Output the [x, y] coordinate of the center of the cell containing the given text.  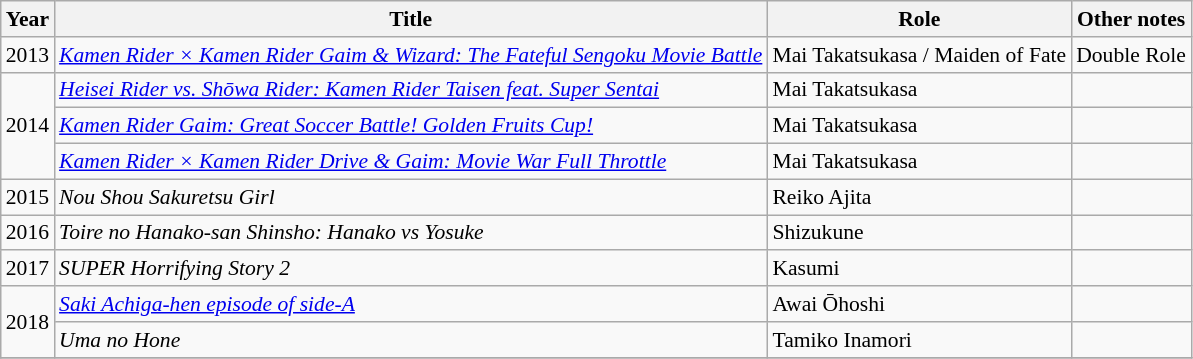
Role [919, 19]
Nou Shou Sakuretsu Girl [410, 197]
Title [410, 19]
Kamen Rider Gaim: Great Soccer Battle! Golden Fruits Cup! [410, 126]
Shizukune [919, 233]
Reiko Ajita [919, 197]
Double Role [1131, 55]
Other notes [1131, 19]
Year [28, 19]
Kamen Rider × Kamen Rider Gaim & Wizard: The Fateful Sengoku Movie Battle [410, 55]
2018 [28, 322]
Awai Ōhoshi [919, 304]
Heisei Rider vs. Shōwa Rider: Kamen Rider Taisen feat. Super Sentai [410, 90]
Mai Takatsukasa / Maiden of Fate [919, 55]
2014 [28, 126]
2013 [28, 55]
2017 [28, 269]
2016 [28, 233]
Kamen Rider × Kamen Rider Drive & Gaim: Movie War Full Throttle [410, 162]
Saki Achiga-hen episode of side-A [410, 304]
Tamiko Inamori [919, 340]
Toire no Hanako-san Shinsho: Hanako vs Yosuke [410, 233]
SUPER Horrifying Story 2 [410, 269]
Kasumi [919, 269]
2015 [28, 197]
Uma no Hone [410, 340]
